Determine the (x, y) coordinate at the center of the cell enclosing the given text.  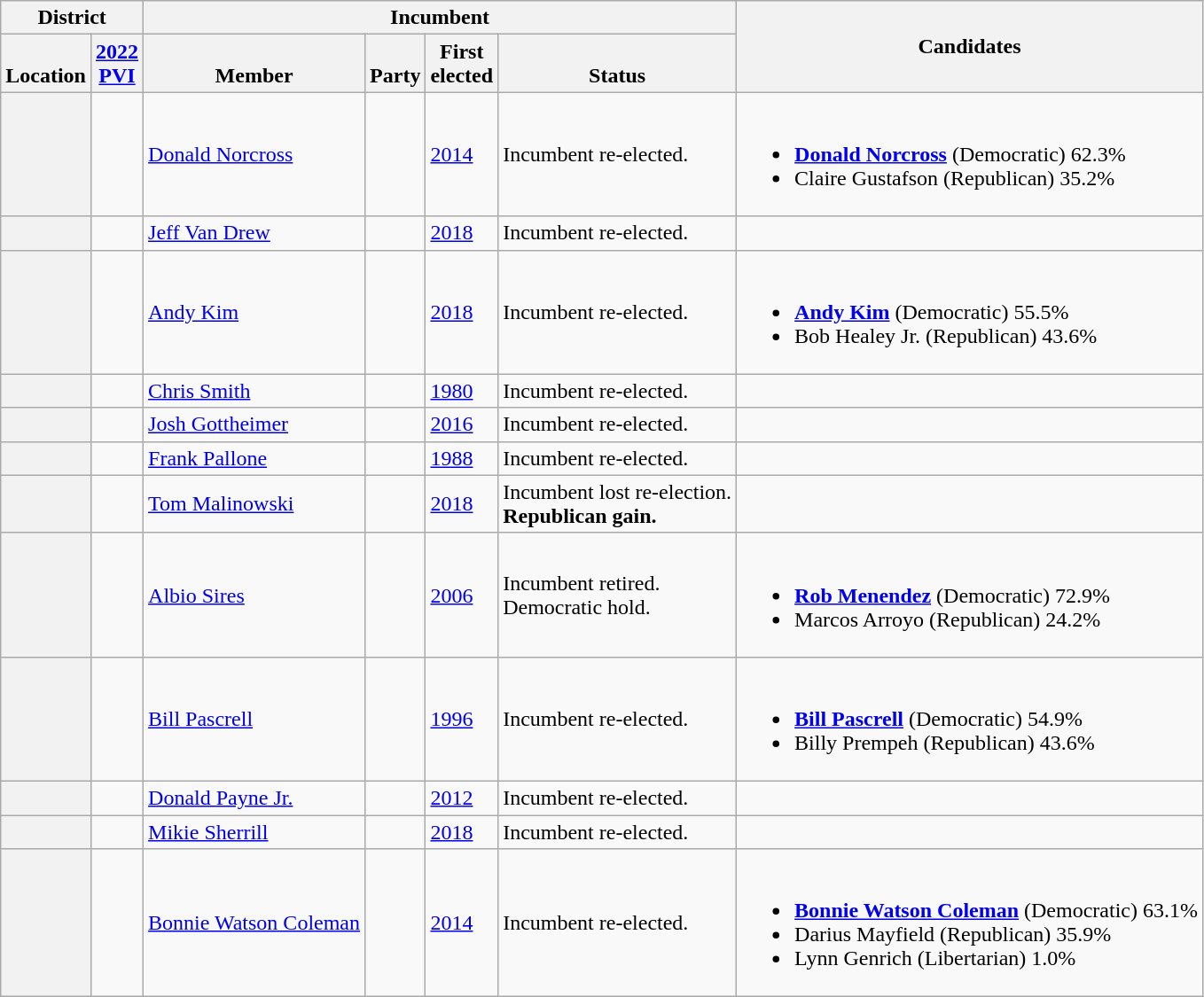
Donald Norcross (254, 154)
Incumbent (440, 18)
Rob Menendez (Democratic) 72.9%Marcos Arroyo (Republican) 24.2% (970, 595)
Member (254, 64)
District (73, 18)
Mikie Sherrill (254, 832)
Tom Malinowski (254, 503)
Jeff Van Drew (254, 233)
Incumbent retired.Democratic hold. (617, 595)
Candidates (970, 46)
Status (617, 64)
2022PVI (117, 64)
Party (395, 64)
2006 (462, 595)
1988 (462, 458)
Incumbent lost re-election.Republican gain. (617, 503)
Firstelected (462, 64)
2016 (462, 425)
1996 (462, 719)
1980 (462, 391)
Albio Sires (254, 595)
Bonnie Watson Coleman (Democratic) 63.1%Darius Mayfield (Republican) 35.9%Lynn Genrich (Libertarian) 1.0% (970, 923)
Chris Smith (254, 391)
Andy Kim (Democratic) 55.5%Bob Healey Jr. (Republican) 43.6% (970, 312)
Josh Gottheimer (254, 425)
Donald Norcross (Democratic) 62.3%Claire Gustafson (Republican) 35.2% (970, 154)
Bill Pascrell (Democratic) 54.9%Billy Prempeh (Republican) 43.6% (970, 719)
Bill Pascrell (254, 719)
Frank Pallone (254, 458)
Bonnie Watson Coleman (254, 923)
Donald Payne Jr. (254, 798)
Andy Kim (254, 312)
2012 (462, 798)
Location (46, 64)
